Provide the (X, Y) coordinate of the cell's center where the given text is located.  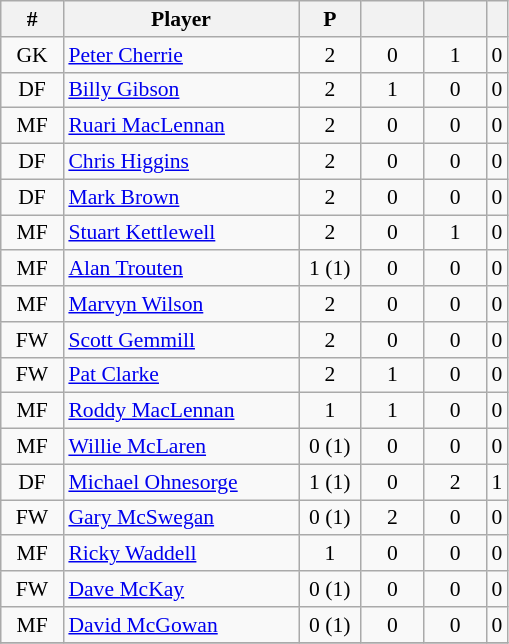
Billy Gibson (180, 90)
Roddy MacLennan (180, 411)
Chris Higgins (180, 162)
GK (32, 55)
Alan Trouten (180, 269)
# (32, 19)
Pat Clarke (180, 375)
Ricky Waddell (180, 554)
Dave McKay (180, 589)
Willie McLaren (180, 447)
P (330, 19)
Ruari MacLennan (180, 126)
Mark Brown (180, 197)
Marvyn Wilson (180, 304)
David McGowan (180, 625)
Scott Gemmill (180, 340)
Peter Cherrie (180, 55)
Gary McSwegan (180, 518)
Player (180, 19)
Michael Ohnesorge (180, 482)
Stuart Kettlewell (180, 233)
